Detect which cell encompasses the target text, then output its (X, Y) center coordinate. 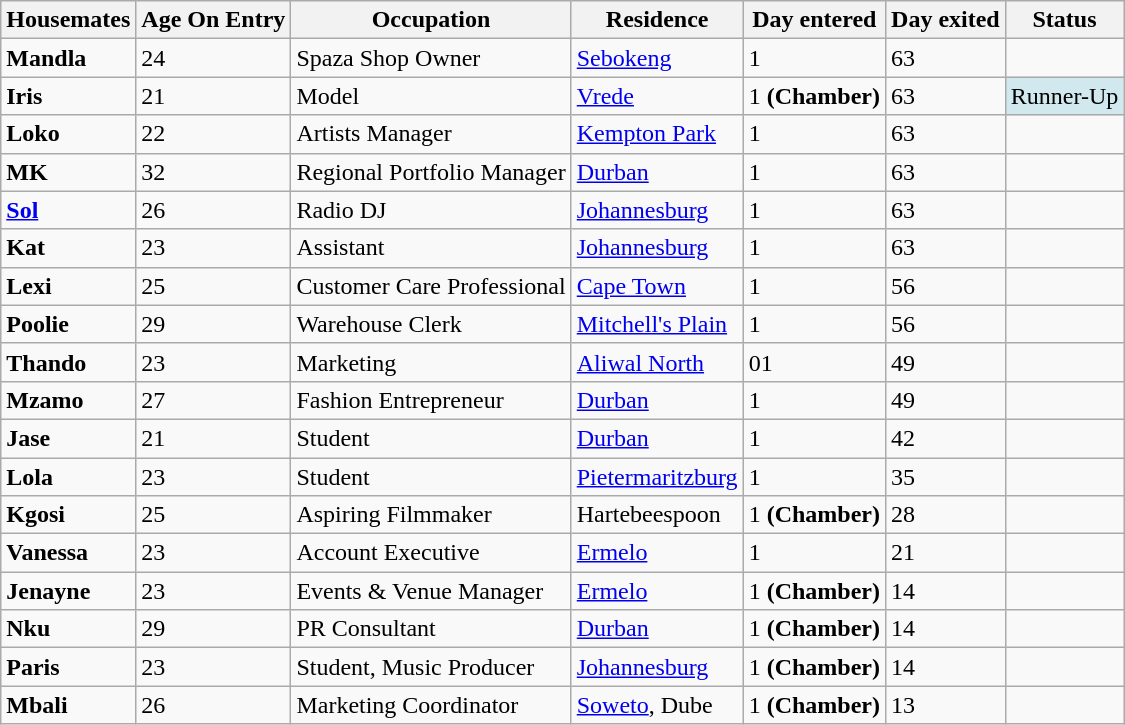
Kgosi (68, 515)
Sebokeng (657, 58)
Model (431, 96)
Account Executive (431, 553)
Mbali (68, 705)
Sol (68, 210)
Cape Town (657, 286)
Day exited (946, 20)
Mzamo (68, 400)
Mandla (68, 58)
Warehouse Clerk (431, 324)
Vanessa (68, 553)
Assistant (431, 248)
Jenayne (68, 591)
Radio DJ (431, 210)
Marketing Coordinator (431, 705)
Events & Venue Manager (431, 591)
Status (1064, 20)
32 (214, 172)
Hartebeespoon (657, 515)
Age On Entry (214, 20)
Pietermaritzburg (657, 477)
42 (946, 438)
Housemates (68, 20)
24 (214, 58)
Aspiring Filmmaker (431, 515)
Day entered (814, 20)
Thando (68, 362)
Lola (68, 477)
Runner-Up (1064, 96)
Nku (68, 629)
Mitchell's Plain (657, 324)
Regional Portfolio Manager (431, 172)
28 (946, 515)
Fashion Entrepreneur (431, 400)
Poolie (68, 324)
Artists Manager (431, 134)
27 (214, 400)
Aliwal North (657, 362)
Lexi (68, 286)
Residence (657, 20)
Jase (68, 438)
01 (814, 362)
35 (946, 477)
Marketing (431, 362)
Student, Music Producer (431, 667)
MK (68, 172)
Iris (68, 96)
22 (214, 134)
13 (946, 705)
Occupation (431, 20)
Loko (68, 134)
Soweto, Dube (657, 705)
Vrede (657, 96)
Kempton Park (657, 134)
Paris (68, 667)
Kat (68, 248)
PR Consultant (431, 629)
Customer Care Professional (431, 286)
Spaza Shop Owner (431, 58)
